Identify which cell holds the provided text, then report its [X, Y] central coordinate. 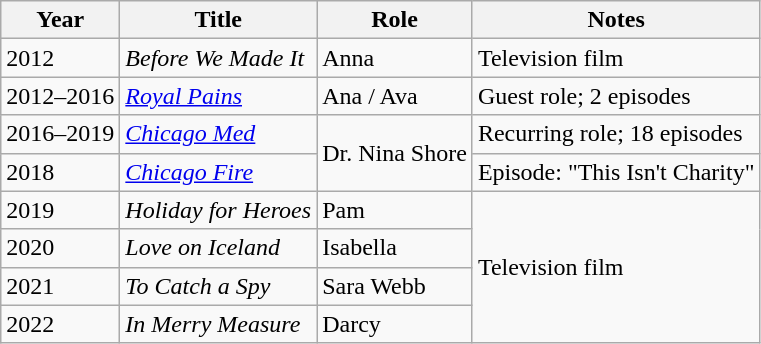
2012 [60, 58]
2016–2019 [60, 134]
Before We Made It [218, 58]
Title [218, 20]
Holiday for Heroes [218, 210]
Dr. Nina Shore [395, 153]
In Merry Measure [218, 324]
Recurring role; 18 episodes [616, 134]
2019 [60, 210]
Chicago Med [218, 134]
Pam [395, 210]
Role [395, 20]
Royal Pains [218, 96]
2021 [60, 286]
2022 [60, 324]
Anna [395, 58]
Love on Iceland [218, 248]
2018 [60, 172]
Guest role; 2 episodes [616, 96]
Year [60, 20]
2020 [60, 248]
Darcy [395, 324]
To Catch a Spy [218, 286]
Sara Webb [395, 286]
Notes [616, 20]
Ana / Ava [395, 96]
Chicago Fire [218, 172]
2012–2016 [60, 96]
Isabella [395, 248]
Episode: "This Isn't Charity" [616, 172]
